Extract the (x, y) coordinate from the center of the cell holding the provided text.  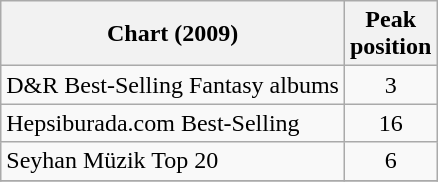
3 (390, 85)
D&R Best-Selling Fantasy albums (173, 85)
16 (390, 123)
Seyhan Müzik Top 20 (173, 161)
Chart (2009) (173, 34)
Peakposition (390, 34)
6 (390, 161)
Hepsiburada.com Best-Selling (173, 123)
